Return [x, y] of the center of cell containing provided text 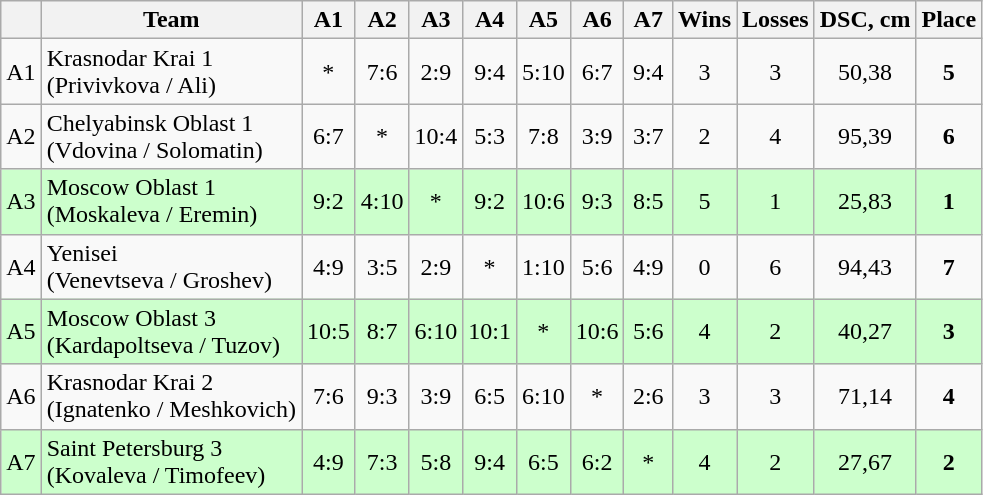
4:10 [382, 202]
Moscow Oblast 1(Moskaleva / Eremin) [171, 202]
25,83 [865, 202]
Krasnodar Krai 1(Privivkova / Ali) [171, 72]
6:2 [597, 462]
10:1 [490, 332]
Krasnodar Krai 2(Ignatenko / Meshkovich) [171, 396]
2:6 [648, 396]
Losses [775, 20]
0 [705, 266]
95,39 [865, 136]
5:10 [543, 72]
8:7 [382, 332]
10:4 [436, 136]
7:8 [543, 136]
7 [949, 266]
Wins [705, 20]
1:10 [543, 266]
71,14 [865, 396]
Saint Petersburg 3(Kovaleva / Timofeev) [171, 462]
7:3 [382, 462]
27,67 [865, 462]
50,38 [865, 72]
94,43 [865, 266]
5:3 [490, 136]
3:5 [382, 266]
Chelyabinsk Oblast 1(Vdovina / Solomatin) [171, 136]
Team [171, 20]
40,27 [865, 332]
Moscow Oblast 3(Kardapoltseva / Tuzov) [171, 332]
DSC, cm [865, 20]
5:8 [436, 462]
10:5 [329, 332]
Yenisei(Venevtseva / Groshev) [171, 266]
3:7 [648, 136]
8:5 [648, 202]
Place [949, 20]
